Extract the [x, y] coordinate from the center of the cell holding the provided text.  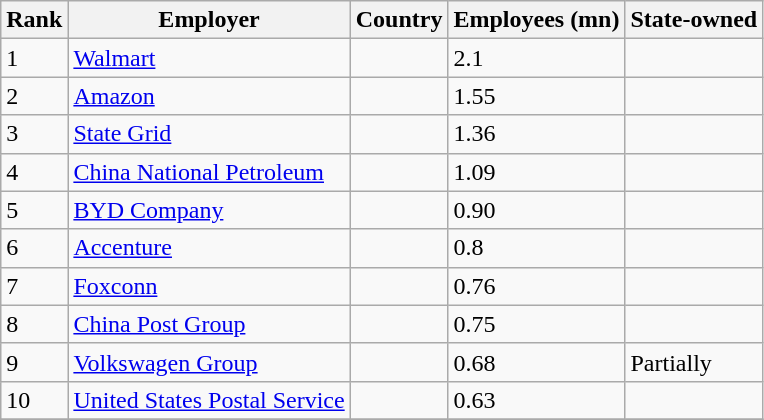
0.8 [536, 248]
1.36 [536, 134]
0.75 [536, 324]
Walmart [209, 58]
Employer [209, 20]
China National Petroleum [209, 172]
Accenture [209, 248]
State Grid [209, 134]
10 [34, 400]
1.55 [536, 96]
Foxconn [209, 286]
4 [34, 172]
2.1 [536, 58]
Volkswagen Group [209, 362]
BYD Company [209, 210]
0.90 [536, 210]
0.63 [536, 400]
0.68 [536, 362]
Employees (mn) [536, 20]
1 [34, 58]
3 [34, 134]
Country [399, 20]
1.09 [536, 172]
7 [34, 286]
Partially [694, 362]
Amazon [209, 96]
2 [34, 96]
6 [34, 248]
0.76 [536, 286]
China Post Group [209, 324]
8 [34, 324]
United States Postal Service [209, 400]
State-owned [694, 20]
5 [34, 210]
9 [34, 362]
Rank [34, 20]
